Pinpoint the cell where the given text exists, returning its [X, Y] midpoint coordinate. 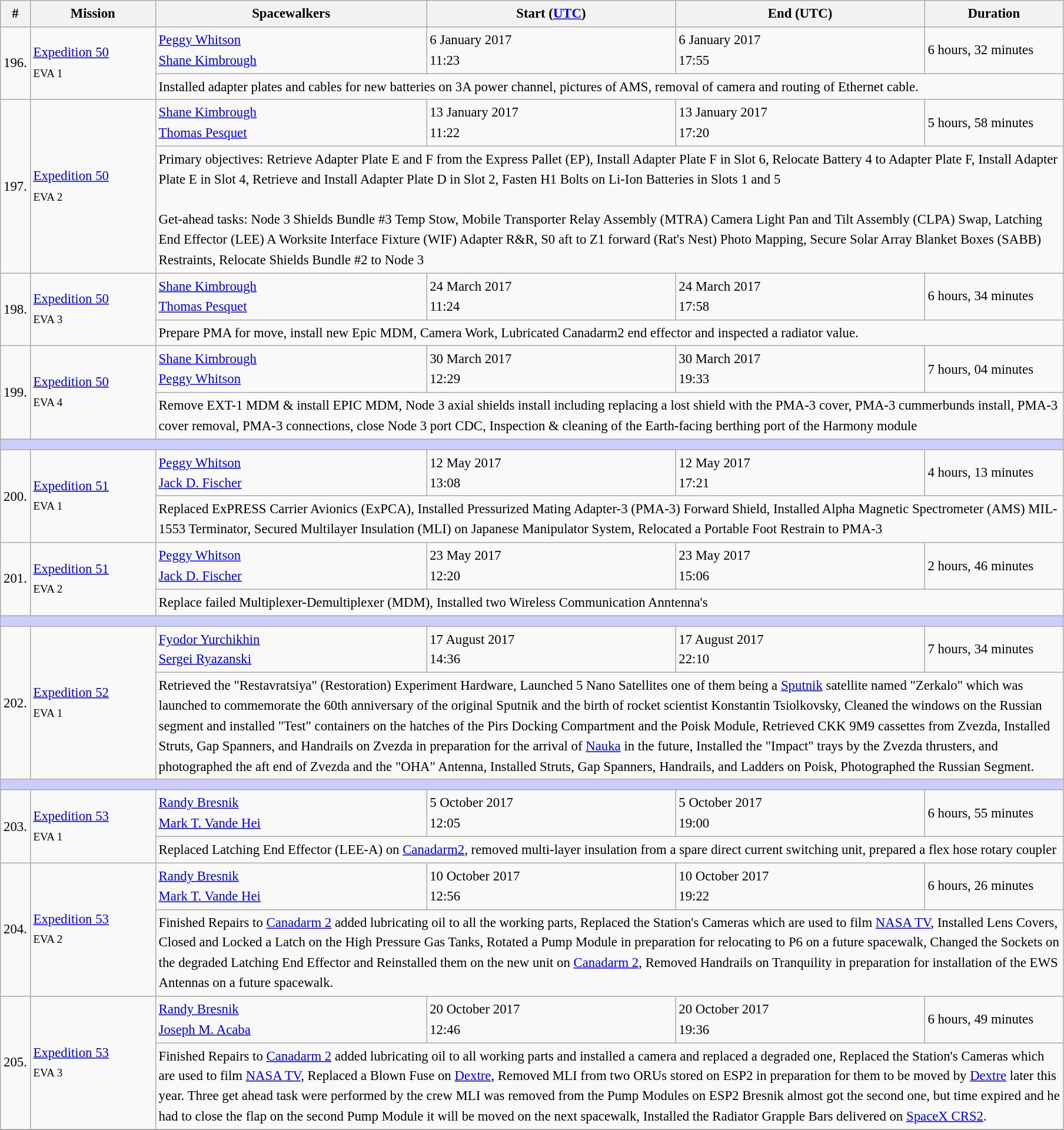
6 hours, 34 minutes [994, 297]
Start (UTC) [551, 14]
6 January 201717:55 [800, 51]
13 January 201711:22 [551, 124]
23 May 201715:06 [800, 566]
13 January 201717:20 [800, 124]
10 October 201712:56 [551, 886]
6 hours, 26 minutes [994, 886]
30 March 201712:29 [551, 370]
Shane Kimbrough Peggy Whitson [291, 370]
203. [15, 827]
202. [15, 703]
204. [15, 929]
Expedition 53EVA 1 [93, 827]
197. [15, 187]
12 May 201713:08 [551, 473]
4 hours, 13 minutes [994, 473]
2 hours, 46 minutes [994, 566]
199. [15, 393]
Expedition 50EVA 3 [93, 310]
17 August 201722:10 [800, 650]
205. [15, 1063]
Expedition 50EVA 2 [93, 187]
6 hours, 55 minutes [994, 813]
20 October 201712:46 [551, 1019]
24 March 201711:24 [551, 297]
198. [15, 310]
Expedition 52EVA 1 [93, 703]
196. [15, 64]
Prepare PMA for move, install new Epic MDM, Camera Work, Lubricated Canadarm2 end effector and inspected a radiator value. [609, 333]
5 October 201712:05 [551, 813]
6 hours, 49 minutes [994, 1019]
7 hours, 04 minutes [994, 370]
End (UTC) [800, 14]
Randy Bresnik Joseph M. Acaba [291, 1019]
Installed adapter plates and cables for new batteries on 3A power channel, pictures of AMS, removal of camera and routing of Ethernet cable. [609, 87]
5 hours, 58 minutes [994, 124]
5 October 201719:00 [800, 813]
30 March 201719:33 [800, 370]
Duration [994, 14]
20 October 201719:36 [800, 1019]
Peggy Whitson Shane Kimbrough [291, 51]
Expedition 50EVA 1 [93, 64]
6 hours, 32 minutes [994, 51]
200. [15, 496]
Fyodor Yurchikhin Sergei Ryazanski [291, 650]
23 May 201712:20 [551, 566]
10 October 201719:22 [800, 886]
Replace failed Multiplexer-Demultiplexer (MDM), Installed two Wireless Communication Anntenna's [609, 603]
Expedition 50EVA 4 [93, 393]
24 March 201717:58 [800, 297]
201. [15, 579]
# [15, 14]
Expedition 53EVA 3 [93, 1063]
Expedition 51EVA 2 [93, 579]
12 May 201717:21 [800, 473]
17 August 201714:36 [551, 650]
7 hours, 34 minutes [994, 650]
Expedition 51EVA 1 [93, 496]
Spacewalkers [291, 14]
Expedition 53EVA 2 [93, 929]
Mission [93, 14]
6 January 201711:23 [551, 51]
